Output the (X, Y) coordinate of the center of the cell containing the given text.  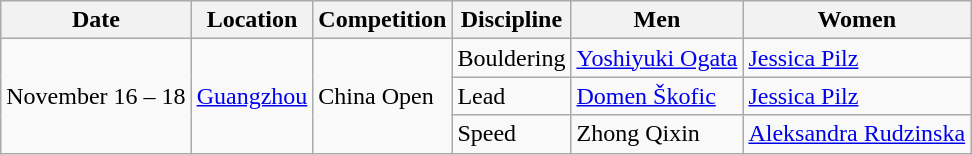
Domen Škofic (657, 96)
Men (657, 20)
Date (96, 20)
Zhong Qixin (657, 134)
Competition (382, 20)
Discipline (512, 20)
November 16 – 18 (96, 96)
Bouldering (512, 58)
Lead (512, 96)
Yoshiyuki Ogata (657, 58)
Women (857, 20)
Location (252, 20)
Speed (512, 134)
Aleksandra Rudzinska (857, 134)
Guangzhou (252, 96)
China Open (382, 96)
